Search for the cell housing the specified text and yield its [X, Y] center coordinate. 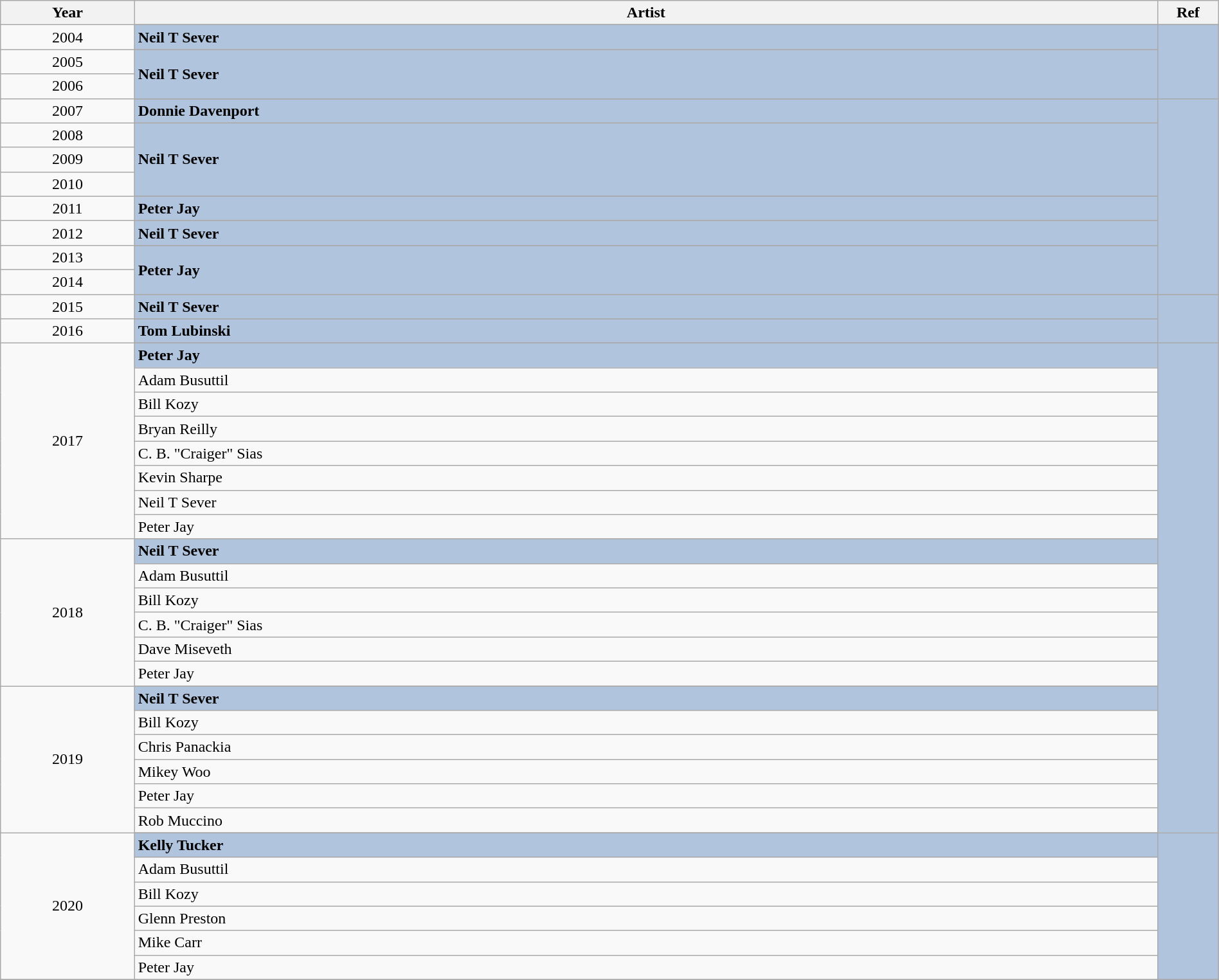
2015 [68, 307]
Artist [646, 13]
Mikey Woo [646, 772]
Donnie Davenport [646, 111]
2012 [68, 233]
Rob Muccino [646, 821]
Kevin Sharpe [646, 478]
Dave Miseveth [646, 649]
Ref [1188, 13]
2018 [68, 612]
2013 [68, 257]
2004 [68, 37]
Glenn Preston [646, 918]
2005 [68, 62]
2007 [68, 111]
2008 [68, 135]
Chris Panackia [646, 747]
2016 [68, 331]
2014 [68, 282]
2017 [68, 441]
Bryan Reilly [646, 429]
2019 [68, 759]
2020 [68, 906]
Tom Lubinski [646, 331]
Year [68, 13]
2009 [68, 159]
Mike Carr [646, 943]
2011 [68, 208]
2006 [68, 86]
Kelly Tucker [646, 845]
2010 [68, 184]
